Return the (X, Y) coordinate for the center point of the cell that contains the specified text.  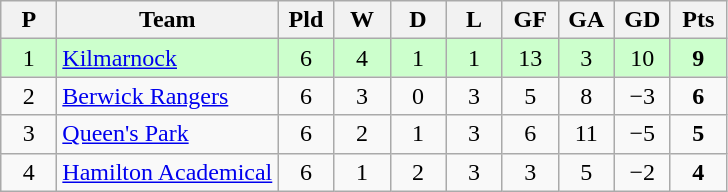
D (418, 20)
Pld (306, 20)
Kilmarnock (168, 58)
11 (586, 134)
8 (586, 96)
−2 (642, 172)
Berwick Rangers (168, 96)
GA (586, 20)
Hamilton Academical (168, 172)
13 (530, 58)
W (362, 20)
9 (698, 58)
0 (418, 96)
−3 (642, 96)
Queen's Park (168, 134)
−5 (642, 134)
L (474, 20)
P (29, 20)
Pts (698, 20)
GD (642, 20)
GF (530, 20)
Team (168, 20)
10 (642, 58)
